Extract the (X, Y) coordinate from the center of the cell holding the provided text.  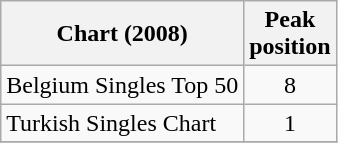
1 (290, 123)
Chart (2008) (122, 34)
Turkish Singles Chart (122, 123)
Belgium Singles Top 50 (122, 85)
8 (290, 85)
Peakposition (290, 34)
